Identify which cell holds the provided text, then report its [X, Y] central coordinate. 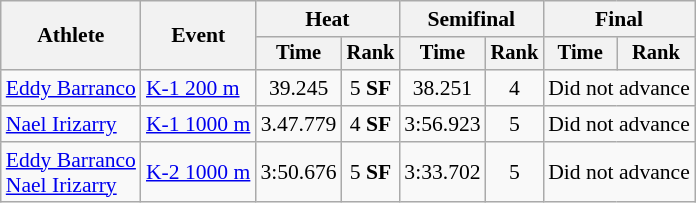
Final [619, 19]
K-2 1000 m [198, 172]
K-1 1000 m [198, 124]
Event [198, 36]
3.47.779 [298, 124]
3:56.923 [442, 124]
4 SF [371, 124]
Semifinal [471, 19]
Eddy BarrancoNael Irizarry [71, 172]
38.251 [442, 88]
3:50.676 [298, 172]
Heat [327, 19]
Nael Irizarry [71, 124]
3:33.702 [442, 172]
Eddy Barranco [71, 88]
Athlete [71, 36]
4 [515, 88]
39.245 [298, 88]
K-1 200 m [198, 88]
